Return [x, y] of the center of cell containing provided text 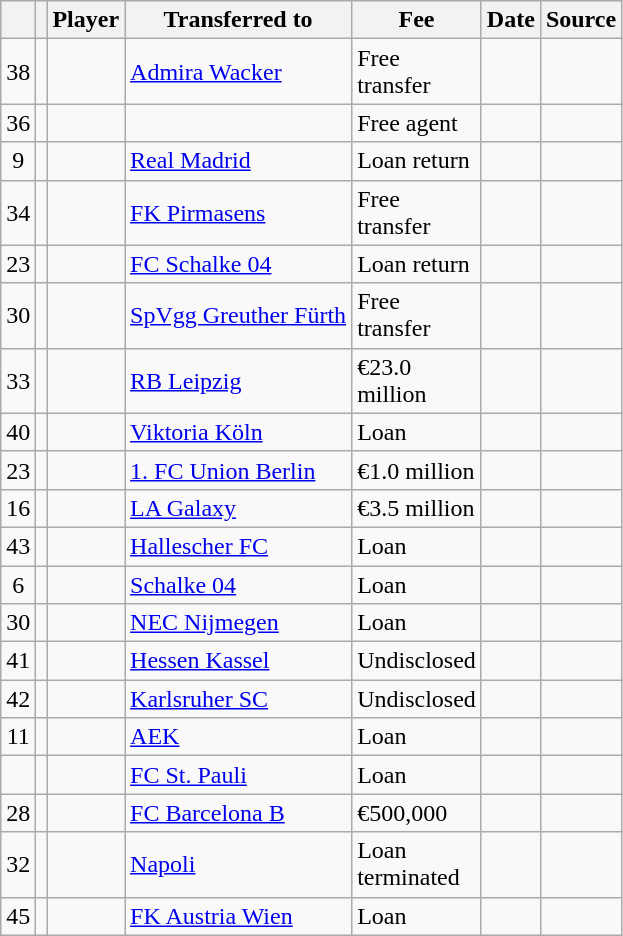
FC Barcelona B [238, 813]
AEK [238, 737]
40 [18, 432]
16 [18, 508]
Hallescher FC [238, 546]
42 [18, 699]
41 [18, 661]
28 [18, 813]
FC Schalke 04 [238, 264]
RB Leipzig [238, 380]
NEC Nijmegen [238, 623]
€3.5 million [417, 508]
34 [18, 212]
FK Austria Wien [238, 916]
Napoli [238, 864]
Source [580, 20]
Admira Wacker [238, 72]
Karlsruher SC [238, 699]
LA Galaxy [238, 508]
Fee [417, 20]
FK Pirmasens [238, 212]
€1.0 million [417, 470]
FC St. Pauli [238, 775]
Viktoria Köln [238, 432]
43 [18, 546]
Player [86, 20]
9 [18, 161]
32 [18, 864]
Real Madrid [238, 161]
€500,000 [417, 813]
Free agent [417, 123]
33 [18, 380]
Hessen Kassel [238, 661]
SpVgg Greuther Fürth [238, 316]
Loan terminated [417, 864]
Date [510, 20]
Schalke 04 [238, 585]
45 [18, 916]
1. FC Union Berlin [238, 470]
38 [18, 72]
Transferred to [238, 20]
€23.0 million [417, 380]
6 [18, 585]
36 [18, 123]
11 [18, 737]
